For the text-containing cell, return its midpoint in (x, y) coordinate format. 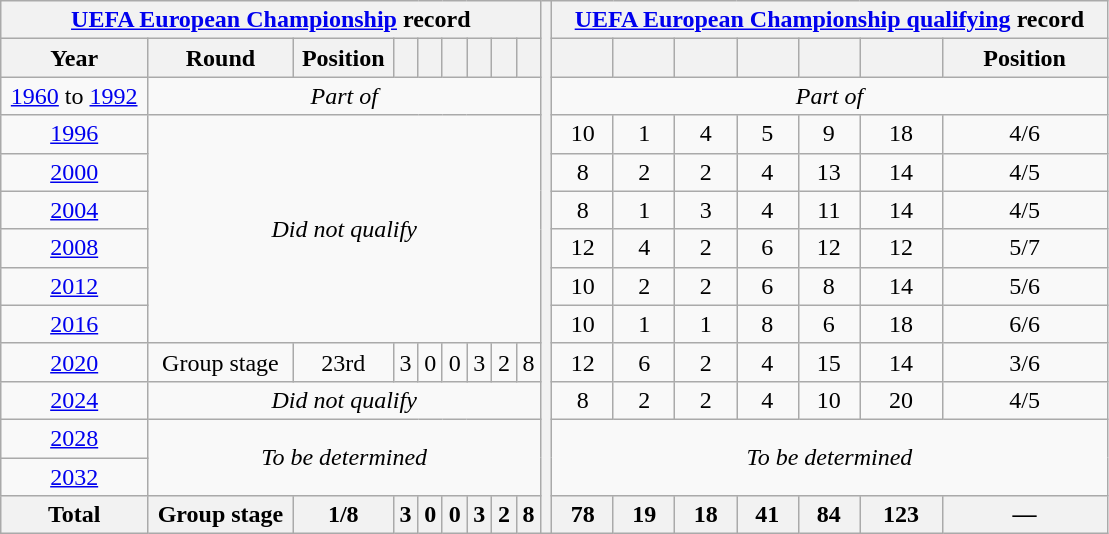
2000 (74, 172)
20 (902, 400)
84 (829, 515)
23rd (343, 362)
15 (829, 362)
123 (902, 515)
Total (74, 515)
41 (767, 515)
2032 (74, 477)
Round (221, 58)
4/6 (1024, 134)
6/6 (1024, 324)
1996 (74, 134)
5 (767, 134)
9 (829, 134)
2008 (74, 248)
2024 (74, 400)
Year (74, 58)
1960 to 1992 (74, 96)
5/6 (1024, 286)
19 (644, 515)
UEFA European Championship qualifying record (830, 20)
— (1024, 515)
1/8 (343, 515)
2012 (74, 286)
2028 (74, 438)
2020 (74, 362)
UEFA European Championship record (271, 20)
3/6 (1024, 362)
2004 (74, 210)
78 (583, 515)
13 (829, 172)
2016 (74, 324)
11 (829, 210)
5/7 (1024, 248)
